Output the [X, Y] coordinate of the center of the cell containing the given text.  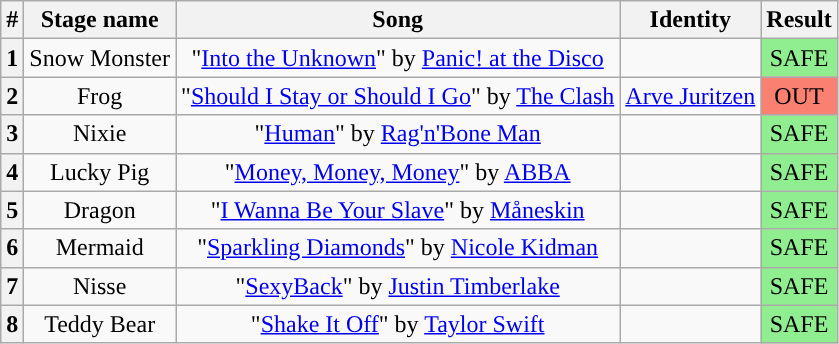
1 [12, 58]
Arve Juritzen [690, 96]
"Human" by Rag'n'Bone Man [398, 134]
"I Wanna Be Your Slave" by Måneskin [398, 210]
"Shake It Off" by Taylor Swift [398, 324]
Stage name [100, 20]
Nixie [100, 134]
6 [12, 248]
OUT [799, 96]
Snow Monster [100, 58]
Frog [100, 96]
7 [12, 286]
"Sparkling Diamonds" by Nicole Kidman [398, 248]
Dragon [100, 210]
Result [799, 20]
"Should I Stay or Should I Go" by The Clash [398, 96]
Teddy Bear [100, 324]
"SexyBack" by Justin Timberlake [398, 286]
Mermaid [100, 248]
5 [12, 210]
Nisse [100, 286]
8 [12, 324]
"Into the Unknown" by Panic! at the Disco [398, 58]
Identity [690, 20]
"Money, Money, Money" by ABBA [398, 172]
3 [12, 134]
Lucky Pig [100, 172]
4 [12, 172]
2 [12, 96]
# [12, 20]
Song [398, 20]
